Detect which cell encompasses the target text, then output its [x, y] center coordinate. 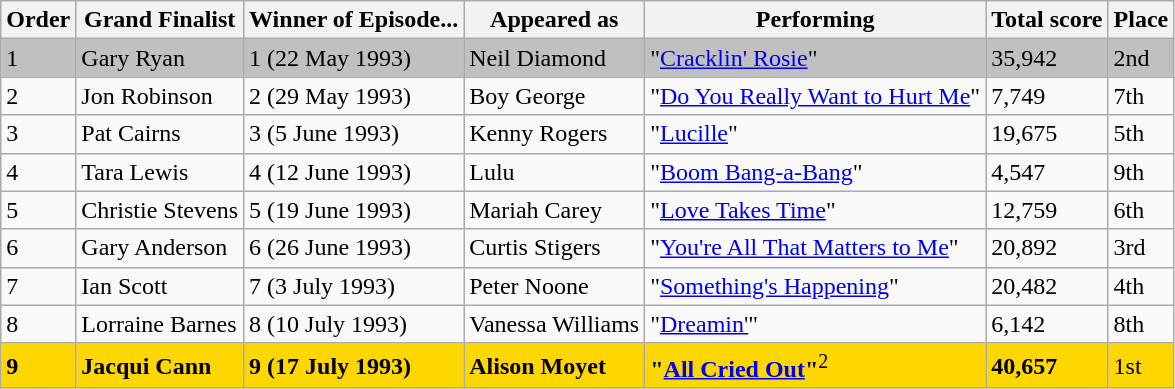
7 (3 July 1993) [354, 286]
Curtis Stigers [554, 248]
Lorraine Barnes [160, 324]
3 [38, 134]
Winner of Episode... [354, 20]
"Lucille" [816, 134]
Neil Diamond [554, 58]
20,892 [1047, 248]
Gary Ryan [160, 58]
Kenny Rogers [554, 134]
Tara Lewis [160, 172]
Performing [816, 20]
Boy George [554, 96]
4th [1141, 286]
7th [1141, 96]
Total score [1047, 20]
9 (17 July 1993) [354, 366]
Gary Anderson [160, 248]
3rd [1141, 248]
1 (22 May 1993) [354, 58]
"Cracklin' Rosie" [816, 58]
9 [38, 366]
Place [1141, 20]
19,675 [1047, 134]
2nd [1141, 58]
6,142 [1047, 324]
8 (10 July 1993) [354, 324]
"Dreamin'" [816, 324]
5 [38, 210]
35,942 [1047, 58]
20,482 [1047, 286]
4 (12 June 1993) [354, 172]
"Do You Really Want to Hurt Me" [816, 96]
Lulu [554, 172]
7 [38, 286]
5th [1141, 134]
Vanessa Williams [554, 324]
"All Cried Out"2 [816, 366]
"You're All That Matters to Me" [816, 248]
6 (26 June 1993) [354, 248]
Alison Moyet [554, 366]
40,657 [1047, 366]
2 [38, 96]
Jon Robinson [160, 96]
Grand Finalist [160, 20]
2 (29 May 1993) [354, 96]
1st [1141, 366]
1 [38, 58]
4 [38, 172]
Order [38, 20]
6th [1141, 210]
4,547 [1047, 172]
Peter Noone [554, 286]
8th [1141, 324]
"Boom Bang-a-Bang" [816, 172]
Appeared as [554, 20]
"Love Takes Time" [816, 210]
Mariah Carey [554, 210]
8 [38, 324]
Pat Cairns [160, 134]
"Something's Happening" [816, 286]
Christie Stevens [160, 210]
12,759 [1047, 210]
6 [38, 248]
3 (5 June 1993) [354, 134]
5 (19 June 1993) [354, 210]
Ian Scott [160, 286]
Jacqui Cann [160, 366]
9th [1141, 172]
7,749 [1047, 96]
